Determine the (X, Y) coordinate at the center of the cell enclosing the given text.  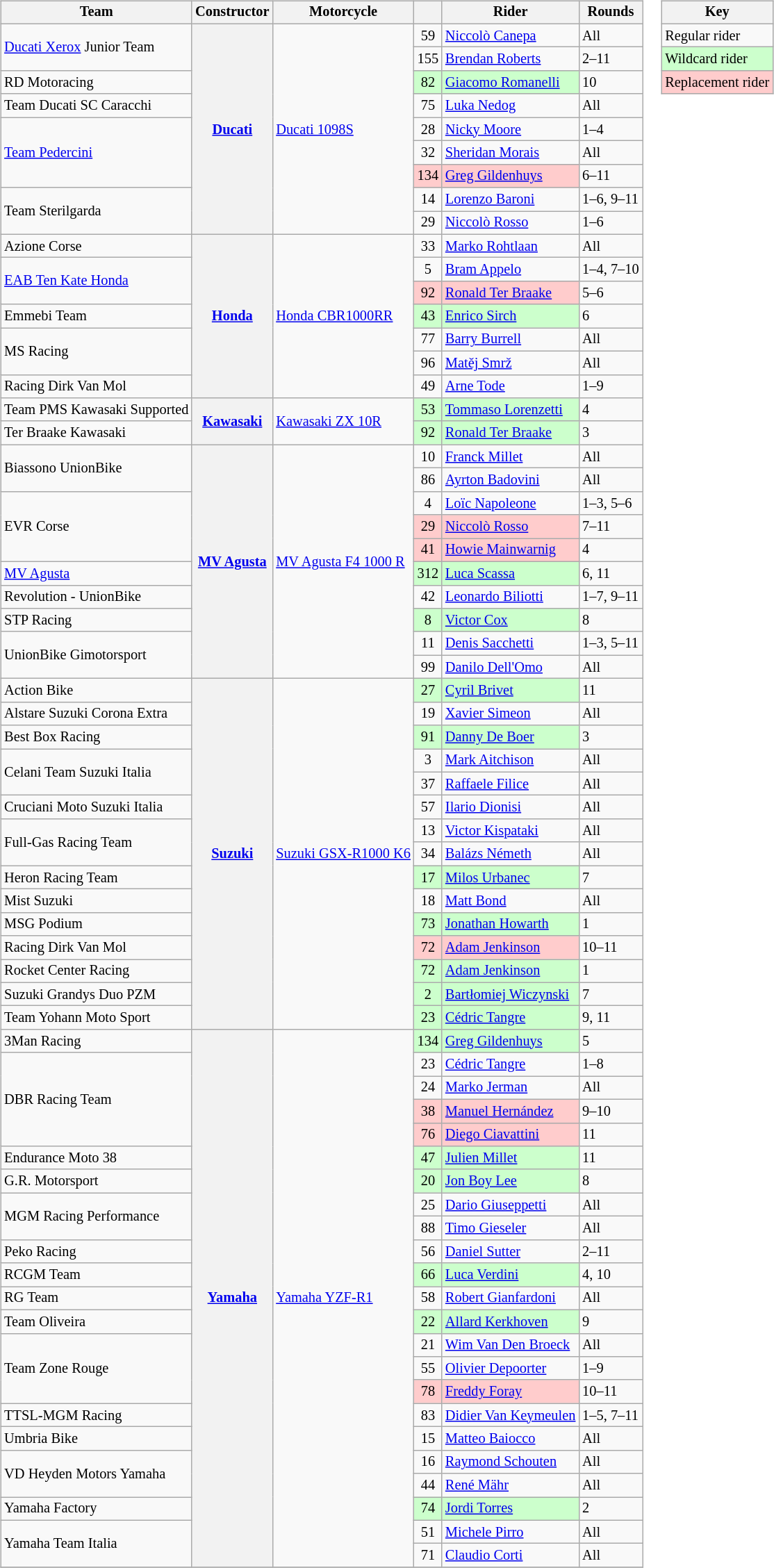
99 (428, 667)
Claudio Corti (510, 1555)
86 (428, 480)
Daniel Sutter (510, 1251)
Wildcard rider (717, 59)
49 (428, 386)
Ducati Xerox Junior Team (96, 47)
78 (428, 1392)
Team Zone Rouge (96, 1369)
Lorenzo Baroni (510, 199)
Marko Jerman (510, 1088)
Yamaha Factory (96, 1509)
MS Racing (96, 352)
Key (717, 13)
G.R. Motorsport (96, 1181)
1–4 (610, 129)
14 (428, 199)
6 (610, 316)
37 (428, 784)
Team Ducati SC Caracchi (96, 106)
15 (428, 1439)
Team Yohann Moto Sport (96, 1018)
Kawasaki ZX 10R (343, 421)
Jonathan Howarth (510, 924)
Danilo Dell'Omo (510, 667)
EAB Ten Kate Honda (96, 281)
Raymond Schouten (510, 1462)
Ilario Dionisi (510, 807)
Action Bike (96, 691)
Team Oliveira (96, 1321)
Luka Nedog (510, 106)
57 (428, 807)
Luca Scassa (510, 573)
73 (428, 924)
7–11 (610, 527)
Niccolò Canepa (510, 35)
Ter Braake Kawasaki (96, 433)
Matěj Smrž (510, 363)
Bartłomiej Wiczynski (510, 994)
Dario Giuseppetti (510, 1205)
Didier Van Keymeulen (510, 1415)
44 (428, 1485)
Diego Ciavattini (510, 1134)
59 (428, 35)
Danny De Boer (510, 737)
Loïc Napoleone (510, 503)
Celani Team Suzuki Italia (96, 773)
Constructor (232, 13)
Mist Suzuki (96, 901)
Suzuki GSX-R1000 K6 (343, 855)
76 (428, 1134)
Emmebi Team (96, 316)
17 (428, 877)
96 (428, 363)
34 (428, 854)
Matteo Baiocco (510, 1439)
Yamaha Team Italia (96, 1544)
71 (428, 1555)
Regular rider (717, 35)
René Mähr (510, 1485)
22 (428, 1321)
9, 11 (610, 1018)
Marko Rohtlaan (510, 246)
Ducati (232, 129)
Balázs Németh (510, 854)
75 (428, 106)
74 (428, 1509)
Raffaele Filice (510, 784)
24 (428, 1088)
Biassono UnionBike (96, 468)
Ducati 1098S (343, 129)
16 (428, 1462)
18 (428, 901)
UnionBike Gimotorsport (96, 654)
Jordi Torres (510, 1509)
47 (428, 1158)
91 (428, 737)
1–4, 7–10 (610, 270)
Bram Appelo (510, 270)
19 (428, 713)
28 (428, 129)
Allard Kerkhoven (510, 1321)
Robert Gianfardoni (510, 1298)
32 (428, 153)
Best Box Racing (96, 737)
Jon Boy Lee (510, 1181)
88 (428, 1228)
Motorcycle (343, 13)
Team Pedercini (96, 153)
Sheridan Morais (510, 153)
83 (428, 1415)
Victor Cox (510, 620)
VD Heyden Motors Yamaha (96, 1473)
MSG Podium (96, 924)
Luca Verdini (510, 1275)
5–6 (610, 293)
MGM Racing Performance (96, 1216)
Franck Millet (510, 456)
Nicky Moore (510, 129)
RCGM Team (96, 1275)
Tommaso Lorenzetti (510, 410)
4, 10 (610, 1275)
77 (428, 340)
1–7, 9–11 (610, 597)
DBR Racing Team (96, 1099)
Giacomo Romanelli (510, 83)
312 (428, 573)
Rider (510, 13)
9–10 (610, 1111)
Victor Kispataki (510, 831)
Honda (232, 316)
43 (428, 316)
155 (428, 59)
Howie Mainwarnig (510, 550)
TTSL-MGM Racing (96, 1415)
82 (428, 83)
Full-Gas Racing Team (96, 842)
6–11 (610, 176)
6, 11 (610, 573)
Matt Bond (510, 901)
Yamaha YZF-R1 (343, 1298)
Freddy Foray (510, 1392)
Milos Urbanec (510, 877)
25 (428, 1205)
13 (428, 831)
Team Sterilgarda (96, 211)
Michele Pirro (510, 1532)
9 (610, 1321)
58 (428, 1298)
1–5, 7–11 (610, 1415)
1–3, 5–11 (610, 643)
Rocket Center Racing (96, 971)
1–6, 9–11 (610, 199)
Umbria Bike (96, 1439)
Revolution - UnionBike (96, 597)
Suzuki (232, 855)
Kawasaki (232, 421)
EVR Corse (96, 527)
Honda CBR1000RR (343, 316)
RG Team (96, 1298)
STP Racing (96, 620)
Mark Aitchison (510, 761)
Xavier Simeon (510, 713)
Leonardo Biliotti (510, 597)
66 (428, 1275)
Brendan Roberts (510, 59)
1–3, 5–6 (610, 503)
Wim Van Den Broeck (510, 1345)
Azione Corse (96, 246)
27 (428, 691)
Enrico Sirch (510, 316)
1–6 (610, 223)
Cyril Brivet (510, 691)
21 (428, 1345)
1–8 (610, 1064)
42 (428, 597)
Team (96, 13)
41 (428, 550)
Endurance Moto 38 (96, 1158)
Manuel Hernández (510, 1111)
3Man Racing (96, 1041)
Timo Gieseler (510, 1228)
53 (428, 410)
Replacement rider (717, 83)
Peko Racing (96, 1251)
Rounds (610, 13)
MV Agusta F4 1000 R (343, 561)
Heron Racing Team (96, 877)
Arne Tode (510, 386)
RD Motoracing (96, 83)
55 (428, 1369)
Alstare Suzuki Corona Extra (96, 713)
56 (428, 1251)
51 (428, 1532)
Barry Burrell (510, 340)
Julien Millet (510, 1158)
Suzuki Grandys Duo PZM (96, 994)
Team PMS Kawasaki Supported (96, 410)
20 (428, 1181)
Yamaha (232, 1298)
38 (428, 1111)
Denis Sacchetti (510, 643)
Olivier Depoorter (510, 1369)
Ayrton Badovini (510, 480)
33 (428, 246)
Cruciani Moto Suzuki Italia (96, 807)
